Return the [X, Y] coordinate for the center point of the cell that contains the specified text.  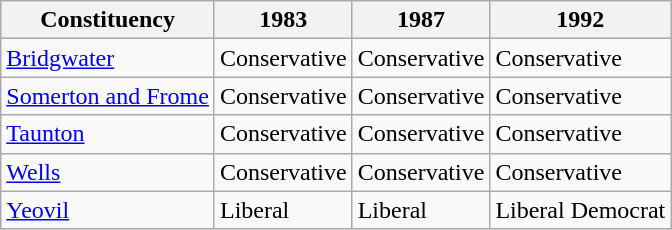
Bridgwater [108, 58]
1987 [421, 20]
Yeovil [108, 210]
1992 [580, 20]
Liberal Democrat [580, 210]
Somerton and Frome [108, 96]
Taunton [108, 134]
Wells [108, 172]
1983 [283, 20]
Constituency [108, 20]
